Search for the cell housing the specified text and yield its [X, Y] center coordinate. 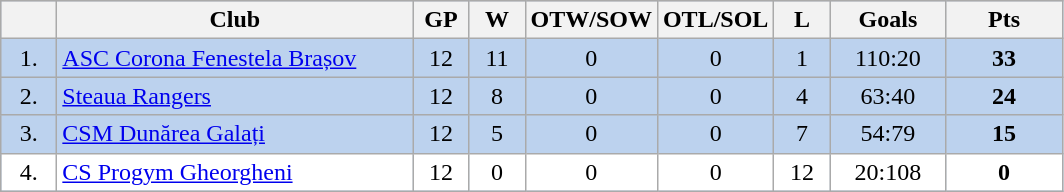
W [497, 20]
63:40 [888, 96]
54:79 [888, 134]
Club [235, 20]
ASC Corona Fenestela Brașov [235, 58]
2. [29, 96]
OTW/SOW [591, 20]
11 [497, 58]
1 [802, 58]
3. [29, 134]
4. [29, 172]
1. [29, 58]
4 [802, 96]
24 [1004, 96]
Pts [1004, 20]
Steaua Rangers [235, 96]
15 [1004, 134]
7 [802, 134]
OTL/SOL [715, 20]
5 [497, 134]
CSM Dunărea Galați [235, 134]
CS Progym Gheorgheni [235, 172]
GP [441, 20]
8 [497, 96]
L [802, 20]
110:20 [888, 58]
33 [1004, 58]
20:108 [888, 172]
Goals [888, 20]
